Output the [x, y] coordinate of the center of the cell containing the given text.  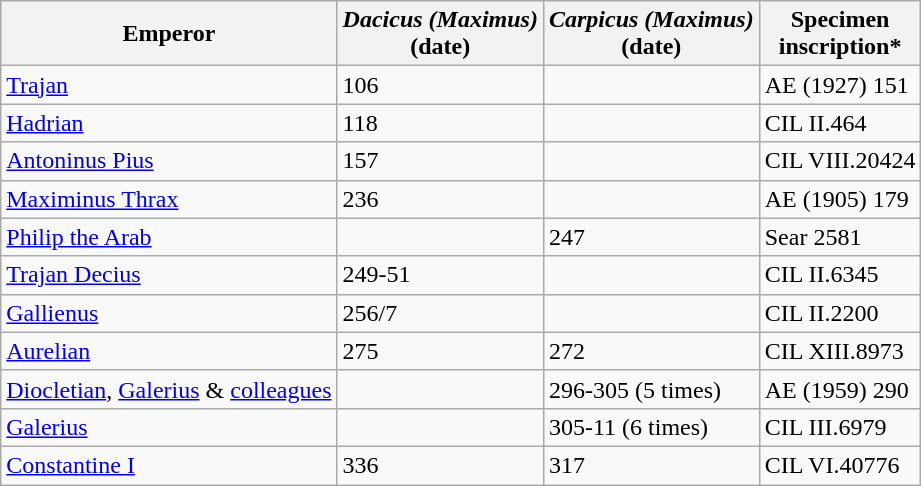
Carpicus (Maximus)(date) [651, 34]
157 [440, 161]
Antoninus Pius [169, 161]
Sear 2581 [840, 237]
118 [440, 123]
106 [440, 85]
272 [651, 351]
CIL II.464 [840, 123]
Trajan [169, 85]
305-11 (6 times) [651, 427]
Trajan Decius [169, 275]
CIL VI.40776 [840, 465]
CIL III.6979 [840, 427]
Dacicus (Maximus)(date) [440, 34]
236 [440, 199]
Aurelian [169, 351]
Gallienus [169, 313]
Hadrian [169, 123]
AE (1905) 179 [840, 199]
Emperor [169, 34]
Diocletian, Galerius & colleagues [169, 389]
Philip the Arab [169, 237]
Specimeninscription* [840, 34]
AE (1959) 290 [840, 389]
275 [440, 351]
AE (1927) 151 [840, 85]
CIL XIII.8973 [840, 351]
336 [440, 465]
Maximinus Thrax [169, 199]
Constantine I [169, 465]
CIL VIII.20424 [840, 161]
249-51 [440, 275]
296-305 (5 times) [651, 389]
CIL II.2200 [840, 313]
317 [651, 465]
247 [651, 237]
256/7 [440, 313]
Galerius [169, 427]
CIL II.6345 [840, 275]
